Identify which cell holds the provided text, then report its [x, y] central coordinate. 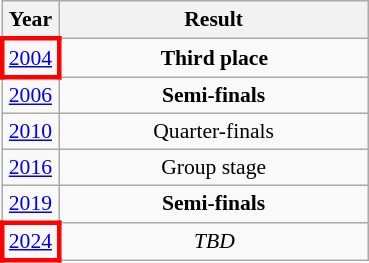
2004 [30, 58]
TBD [214, 242]
Result [214, 20]
Year [30, 20]
2024 [30, 242]
2019 [30, 204]
Group stage [214, 168]
2006 [30, 96]
2010 [30, 132]
Third place [214, 58]
Quarter-finals [214, 132]
2016 [30, 168]
